Output the (X, Y) coordinate of the center of the cell containing the given text.  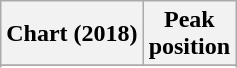
Chart (2018) (72, 34)
Peakposition (189, 34)
